Locate the cell with the specified text and output its (x, y) center coordinate. 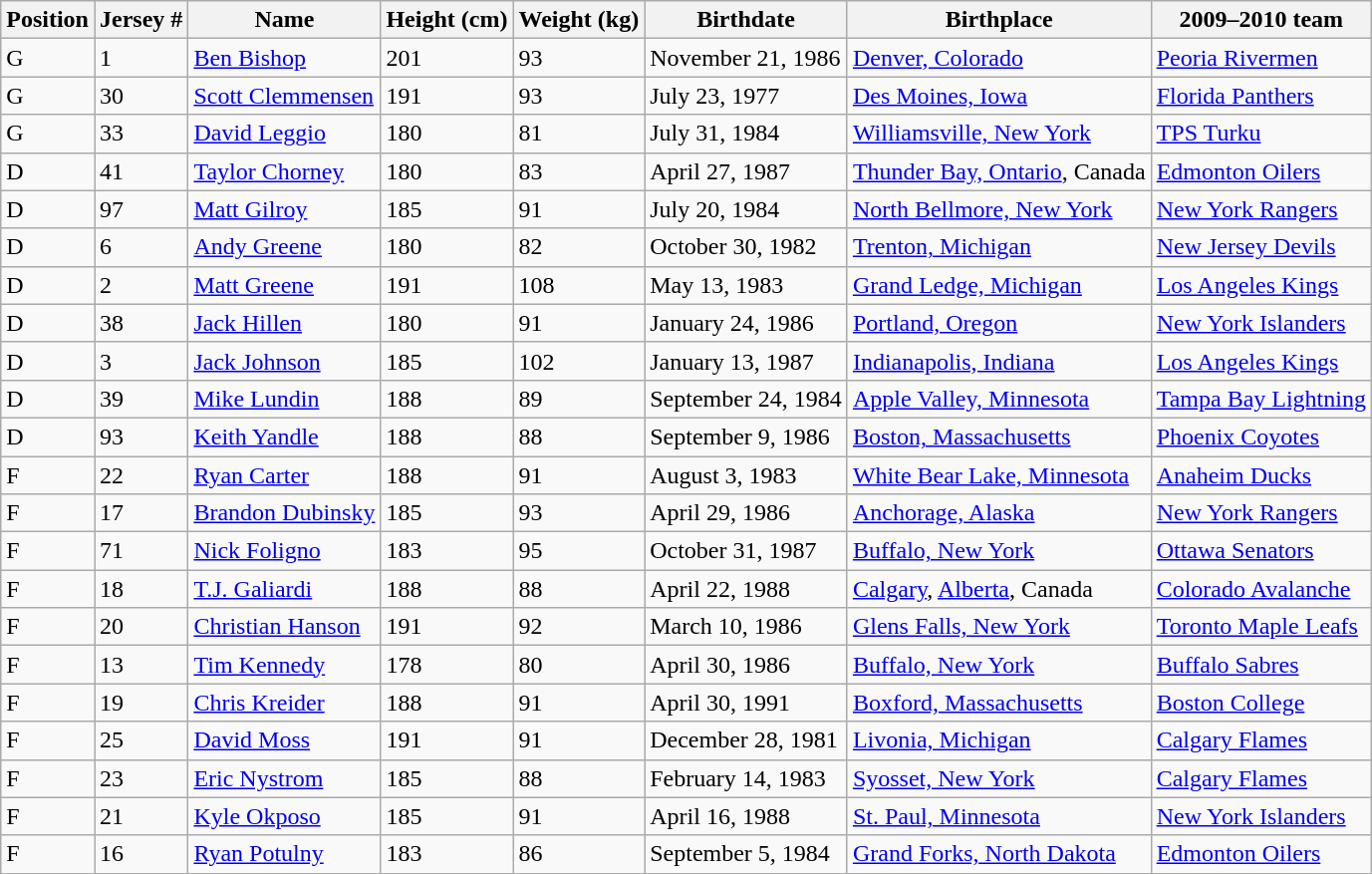
Glens Falls, New York (998, 627)
Indianapolis, Indiana (998, 361)
Name (285, 20)
38 (140, 323)
Andy Greene (285, 247)
Peoria Rivermen (1261, 58)
Nick Foligno (285, 551)
95 (579, 551)
Tampa Bay Lightning (1261, 399)
April 22, 1988 (746, 589)
18 (140, 589)
July 20, 1984 (746, 209)
North Bellmore, New York (998, 209)
20 (140, 627)
Livonia, Michigan (998, 740)
December 28, 1981 (746, 740)
13 (140, 665)
Kyle Okposo (285, 816)
Phoenix Coyotes (1261, 437)
102 (579, 361)
92 (579, 627)
Eric Nystrom (285, 778)
Keith Yandle (285, 437)
33 (140, 134)
August 3, 1983 (746, 475)
25 (140, 740)
September 5, 1984 (746, 854)
201 (446, 58)
April 30, 1986 (746, 665)
3 (140, 361)
April 30, 1991 (746, 703)
41 (140, 171)
July 23, 1977 (746, 96)
Boston, Massachusetts (998, 437)
Ottawa Senators (1261, 551)
Chris Kreider (285, 703)
Grand Forks, North Dakota (998, 854)
Williamsville, New York (998, 134)
Colorado Avalanche (1261, 589)
16 (140, 854)
39 (140, 399)
Denver, Colorado (998, 58)
October 30, 1982 (746, 247)
22 (140, 475)
Birthplace (998, 20)
80 (579, 665)
2009–2010 team (1261, 20)
January 13, 1987 (746, 361)
Jersey # (140, 20)
Ryan Carter (285, 475)
6 (140, 247)
May 13, 1983 (746, 285)
February 14, 1983 (746, 778)
Des Moines, Iowa (998, 96)
September 24, 1984 (746, 399)
T.J. Galiardi (285, 589)
86 (579, 854)
New Jersey Devils (1261, 247)
January 24, 1986 (746, 323)
71 (140, 551)
Florida Panthers (1261, 96)
David Moss (285, 740)
2 (140, 285)
Boston College (1261, 703)
Buffalo Sabres (1261, 665)
Toronto Maple Leafs (1261, 627)
St. Paul, Minnesota (998, 816)
March 10, 1986 (746, 627)
September 9, 1986 (746, 437)
April 16, 1988 (746, 816)
97 (140, 209)
1 (140, 58)
Mike Lundin (285, 399)
Boxford, Massachusetts (998, 703)
81 (579, 134)
Weight (kg) (579, 20)
April 29, 1986 (746, 513)
TPS Turku (1261, 134)
17 (140, 513)
October 31, 1987 (746, 551)
89 (579, 399)
Ben Bishop (285, 58)
Taylor Chorney (285, 171)
Brandon Dubinsky (285, 513)
White Bear Lake, Minnesota (998, 475)
Ryan Potulny (285, 854)
Syosset, New York (998, 778)
Anchorage, Alaska (998, 513)
108 (579, 285)
Matt Greene (285, 285)
21 (140, 816)
19 (140, 703)
Grand Ledge, Michigan (998, 285)
Position (48, 20)
Birthdate (746, 20)
April 27, 1987 (746, 171)
Christian Hanson (285, 627)
Height (cm) (446, 20)
Jack Johnson (285, 361)
Anaheim Ducks (1261, 475)
Apple Valley, Minnesota (998, 399)
Trenton, Michigan (998, 247)
Thunder Bay, Ontario, Canada (998, 171)
November 21, 1986 (746, 58)
Calgary, Alberta, Canada (998, 589)
Matt Gilroy (285, 209)
23 (140, 778)
82 (579, 247)
83 (579, 171)
Scott Clemmensen (285, 96)
178 (446, 665)
July 31, 1984 (746, 134)
Jack Hillen (285, 323)
David Leggio (285, 134)
Tim Kennedy (285, 665)
30 (140, 96)
Portland, Oregon (998, 323)
